Determine the (x, y) coordinate at the center of the cell enclosing the given text.  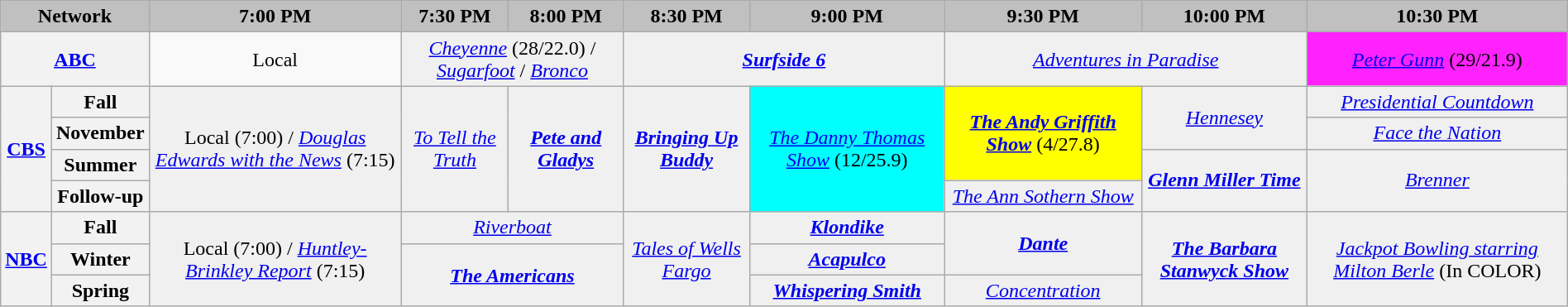
Bringing Up Buddy (686, 149)
10:00 PM (1224, 17)
8:30 PM (686, 17)
NBC (26, 259)
The Americans (513, 275)
Jackpot Bowling starring Milton Berle (In COLOR) (1437, 259)
Peter Gunn (29/21.9) (1437, 60)
The Danny Thomas Show (12/25.9) (847, 149)
Dante (1043, 243)
The Andy Griffith Show (4/27.8) (1043, 133)
Summer (100, 165)
Whispering Smith (847, 290)
Network (74, 17)
Hennesey (1224, 118)
Winter (100, 259)
Adventures in Paradise (1126, 60)
Acapulco (847, 259)
To Tell the Truth (455, 149)
Local (7:00) / Huntley-Brinkley Report (7:15) (275, 259)
8:00 PM (566, 17)
10:30 PM (1437, 17)
ABC (74, 60)
Spring (100, 290)
7:00 PM (275, 17)
Brenner (1437, 180)
9:30 PM (1043, 17)
Riverboat (513, 228)
Glenn Miller Time (1224, 180)
CBS (26, 149)
Local (275, 60)
9:00 PM (847, 17)
Follow-up (100, 196)
Presidential Countdown (1437, 102)
Local (7:00) / Douglas Edwards with the News (7:15) (275, 149)
Cheyenne (28/22.0) / Sugarfoot / Bronco (513, 60)
Surfside 6 (784, 60)
7:30 PM (455, 17)
The Barbara Stanwyck Show (1224, 259)
Tales of Wells Fargo (686, 259)
Concentration (1043, 290)
The Ann Sothern Show (1043, 196)
Pete and Gladys (566, 149)
Face the Nation (1437, 133)
November (100, 133)
Klondike (847, 228)
